Determine the (X, Y) coordinate at the center of the cell enclosing the given text.  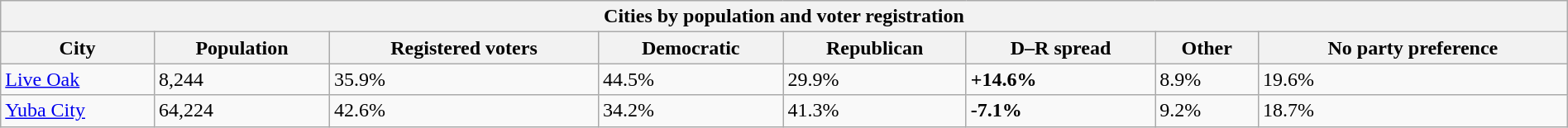
64,224 (241, 111)
No party preference (1413, 48)
Cities by population and voter registration (784, 17)
42.6% (465, 111)
19.6% (1413, 79)
Population (241, 48)
Republican (875, 48)
35.9% (465, 79)
8.9% (1207, 79)
D–R spread (1060, 48)
29.9% (875, 79)
9.2% (1207, 111)
34.2% (690, 111)
41.3% (875, 111)
Other (1207, 48)
Live Oak (78, 79)
44.5% (690, 79)
-7.1% (1060, 111)
Yuba City (78, 111)
Democratic (690, 48)
Registered voters (465, 48)
City (78, 48)
18.7% (1413, 111)
+14.6% (1060, 79)
8,244 (241, 79)
